Provide the (x, y) coordinate of the cell's center where the given text is located.  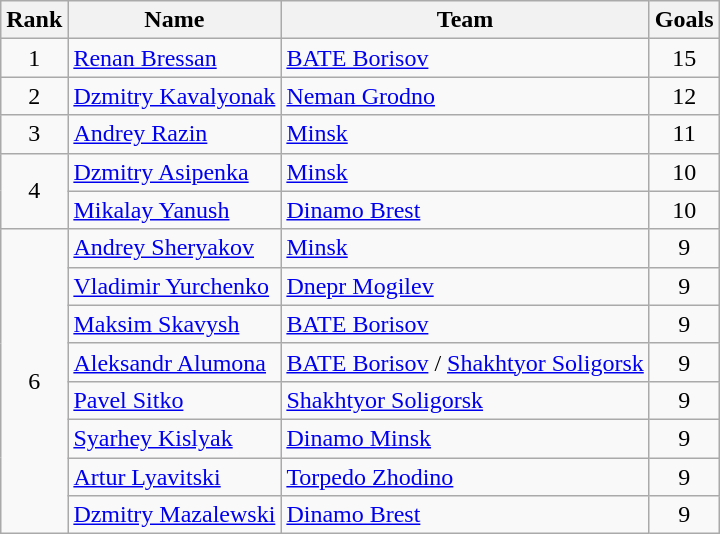
Dzmitry Mazalewski (174, 515)
Renan Bressan (174, 58)
3 (34, 134)
BATE Borisov / Shakhtyor Soligorsk (465, 362)
Dinamo Minsk (465, 438)
Andrey Razin (174, 134)
11 (684, 134)
Goals (684, 20)
Neman Grodno (465, 96)
Team (465, 20)
Andrey Sheryakov (174, 248)
Maksim Skavysh (174, 324)
2 (34, 96)
Artur Lyavitski (174, 477)
4 (34, 191)
Dzmitry Kavalyonak (174, 96)
Mikalay Yanush (174, 210)
Name (174, 20)
Rank (34, 20)
Dnepr Mogilev (465, 286)
15 (684, 58)
12 (684, 96)
6 (34, 381)
Torpedo Zhodino (465, 477)
Vladimir Yurchenko (174, 286)
Syarhey Kislyak (174, 438)
1 (34, 58)
Shakhtyor Soligorsk (465, 400)
Pavel Sitko (174, 400)
Dzmitry Asipenka (174, 172)
Aleksandr Alumona (174, 362)
